For the text-containing cell, return its midpoint in (x, y) coordinate format. 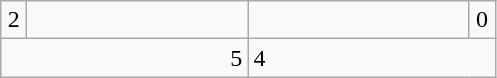
4 (372, 58)
0 (482, 20)
5 (124, 58)
2 (14, 20)
